From the cell containing the given text, extract its center point as [x, y] coordinate. 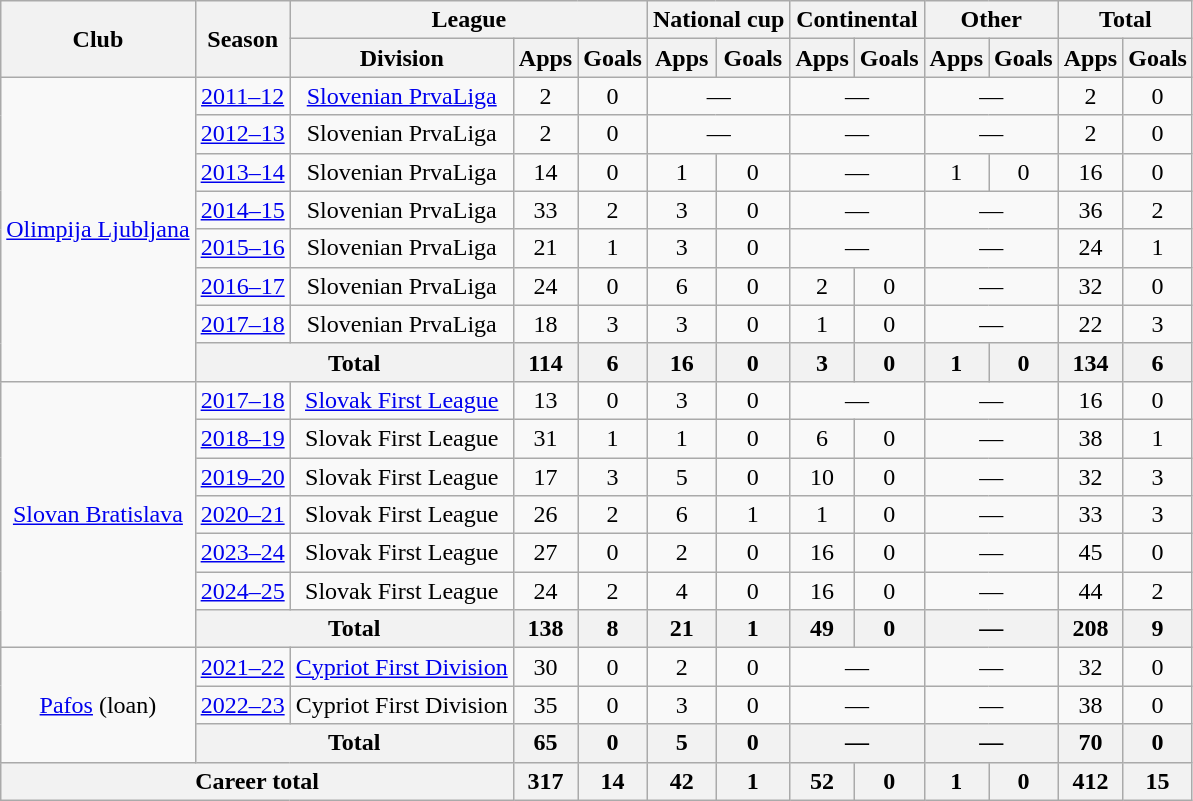
412 [1090, 781]
2014–15 [242, 210]
30 [545, 667]
18 [545, 324]
36 [1090, 210]
15 [1158, 781]
35 [545, 705]
17 [545, 477]
70 [1090, 743]
45 [1090, 553]
Season [242, 39]
Career total [258, 781]
26 [545, 515]
Division [402, 58]
2011–12 [242, 96]
2020–21 [242, 515]
13 [545, 400]
League [468, 20]
317 [545, 781]
4 [681, 591]
22 [1090, 324]
Continental [857, 20]
65 [545, 743]
2023–24 [242, 553]
8 [613, 629]
9 [1158, 629]
10 [822, 477]
2013–14 [242, 172]
2016–17 [242, 286]
National cup [718, 20]
2012–13 [242, 134]
2021–22 [242, 667]
44 [1090, 591]
27 [545, 553]
138 [545, 629]
2024–25 [242, 591]
42 [681, 781]
52 [822, 781]
2022–23 [242, 705]
Other [991, 20]
Club [98, 39]
Slovan Bratislava [98, 514]
134 [1090, 362]
Olimpija Ljubljana [98, 229]
208 [1090, 629]
114 [545, 362]
2019–20 [242, 477]
49 [822, 629]
2018–19 [242, 438]
2015–16 [242, 248]
Pafos (loan) [98, 705]
31 [545, 438]
